Capture the cell that displays the provided text and extract its [x, y] central coordinate. 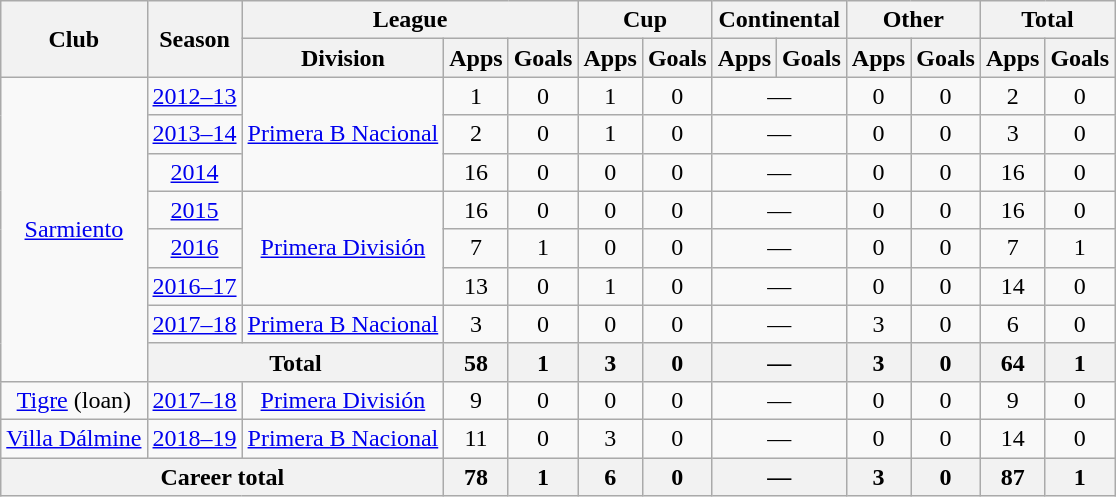
13 [476, 286]
2014 [194, 172]
Sarmiento [74, 229]
Other [913, 20]
2013–14 [194, 134]
11 [476, 438]
Division [343, 58]
64 [1012, 362]
Career total [222, 477]
Club [74, 39]
Continental [779, 20]
2016 [194, 248]
Season [194, 39]
87 [1012, 477]
League [410, 20]
2018–19 [194, 438]
78 [476, 477]
Tigre (loan) [74, 400]
2015 [194, 210]
2016–17 [194, 286]
58 [476, 362]
Cup [645, 20]
2012–13 [194, 96]
Villa Dálmine [74, 438]
